Scan for the cell matching the given text and deliver its [X, Y] coordinate at center. 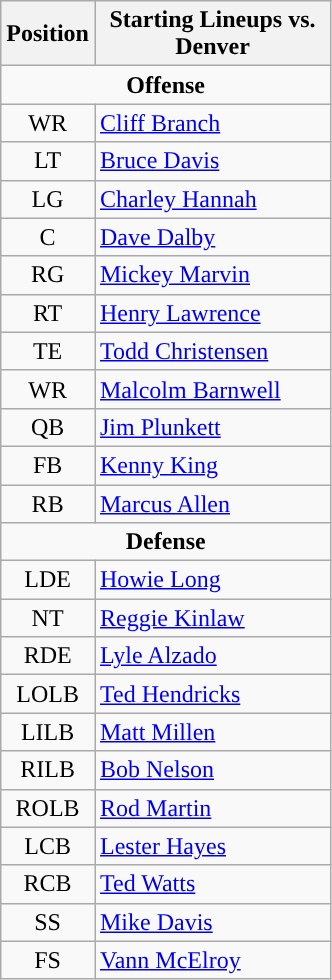
Charley Hannah [212, 199]
NT [48, 618]
ROLB [48, 808]
Ted Watts [212, 884]
RT [48, 313]
RG [48, 275]
RILB [48, 770]
Malcolm Barnwell [212, 389]
Mickey Marvin [212, 275]
LOLB [48, 694]
Rod Martin [212, 808]
FS [48, 960]
Reggie Kinlaw [212, 618]
TE [48, 351]
Todd Christensen [212, 351]
Lyle Alzado [212, 656]
Dave Dalby [212, 237]
Cliff Branch [212, 123]
Kenny King [212, 465]
C [48, 237]
LILB [48, 732]
Lester Hayes [212, 846]
QB [48, 427]
FB [48, 465]
RCB [48, 884]
Vann McElroy [212, 960]
Marcus Allen [212, 503]
LT [48, 161]
Bob Nelson [212, 770]
Jim Plunkett [212, 427]
Henry Lawrence [212, 313]
LG [48, 199]
Defense [166, 542]
RB [48, 503]
RDE [48, 656]
Starting Lineups vs. Denver [212, 34]
Ted Hendricks [212, 694]
Matt Millen [212, 732]
Offense [166, 85]
LCB [48, 846]
SS [48, 922]
LDE [48, 580]
Bruce Davis [212, 161]
Mike Davis [212, 922]
Howie Long [212, 580]
Position [48, 34]
